Extract the (X, Y) coordinate from the center of the cell holding the provided text.  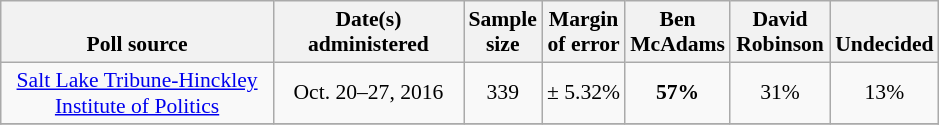
Undecided (884, 32)
57% (678, 92)
Date(s)administered (368, 32)
Samplesize (503, 32)
BenMcAdams (678, 32)
31% (780, 92)
Oct. 20–27, 2016 (368, 92)
13% (884, 92)
Marginof error (584, 32)
339 (503, 92)
DavidRobinson (780, 32)
± 5.32% (584, 92)
Salt Lake Tribune-Hinckley Institute of Politics (138, 92)
Poll source (138, 32)
